Output the (X, Y) coordinate of the center of the cell containing the given text.  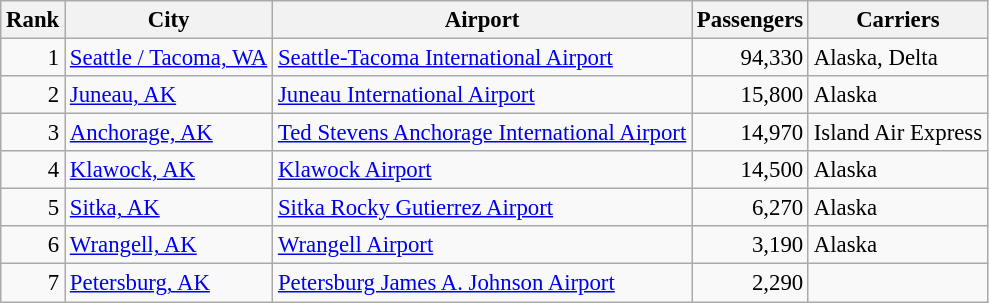
3,190 (750, 245)
Petersburg, AK (169, 283)
14,500 (750, 170)
Petersburg James A. Johnson Airport (482, 283)
4 (33, 170)
Rank (33, 20)
6 (33, 245)
94,330 (750, 58)
Island Air Express (898, 133)
Klawock, AK (169, 170)
Klawock Airport (482, 170)
5 (33, 208)
2 (33, 95)
Seattle-Tacoma International Airport (482, 58)
3 (33, 133)
14,970 (750, 133)
City (169, 20)
Juneau International Airport (482, 95)
Juneau, AK (169, 95)
15,800 (750, 95)
Alaska, Delta (898, 58)
2,290 (750, 283)
Wrangell Airport (482, 245)
Seattle / Tacoma, WA (169, 58)
Airport (482, 20)
Sitka Rocky Gutierrez Airport (482, 208)
Ted Stevens Anchorage International Airport (482, 133)
6,270 (750, 208)
Wrangell, AK (169, 245)
Sitka, AK (169, 208)
7 (33, 283)
Carriers (898, 20)
Anchorage, AK (169, 133)
Passengers (750, 20)
1 (33, 58)
